Extract the [X, Y] coordinate from the center of the cell holding the provided text.  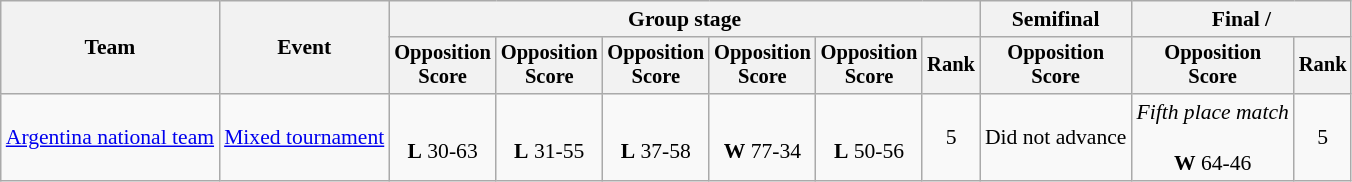
Did not advance [1056, 138]
Final / [1241, 19]
Group stage [684, 19]
L 31-55 [550, 138]
Fifth place matchW 64-46 [1212, 138]
L 50-56 [870, 138]
W 77-34 [762, 138]
L 30-63 [442, 138]
Event [304, 48]
Team [110, 48]
Argentina national team [110, 138]
Mixed tournament [304, 138]
Semifinal [1056, 19]
L 37-58 [656, 138]
